Return the [x, y] coordinate for the center point of the cell that contains the specified text.  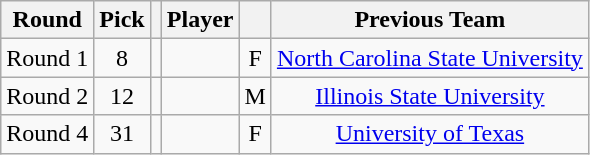
8 [122, 58]
M [255, 96]
North Carolina State University [430, 58]
Player [200, 20]
Round 1 [48, 58]
Previous Team [430, 20]
12 [122, 96]
31 [122, 134]
Pick [122, 20]
Round 4 [48, 134]
University of Texas [430, 134]
Round [48, 20]
Illinois State University [430, 96]
Round 2 [48, 96]
